Provide the [X, Y] coordinate of the cell's center where the given text is located.  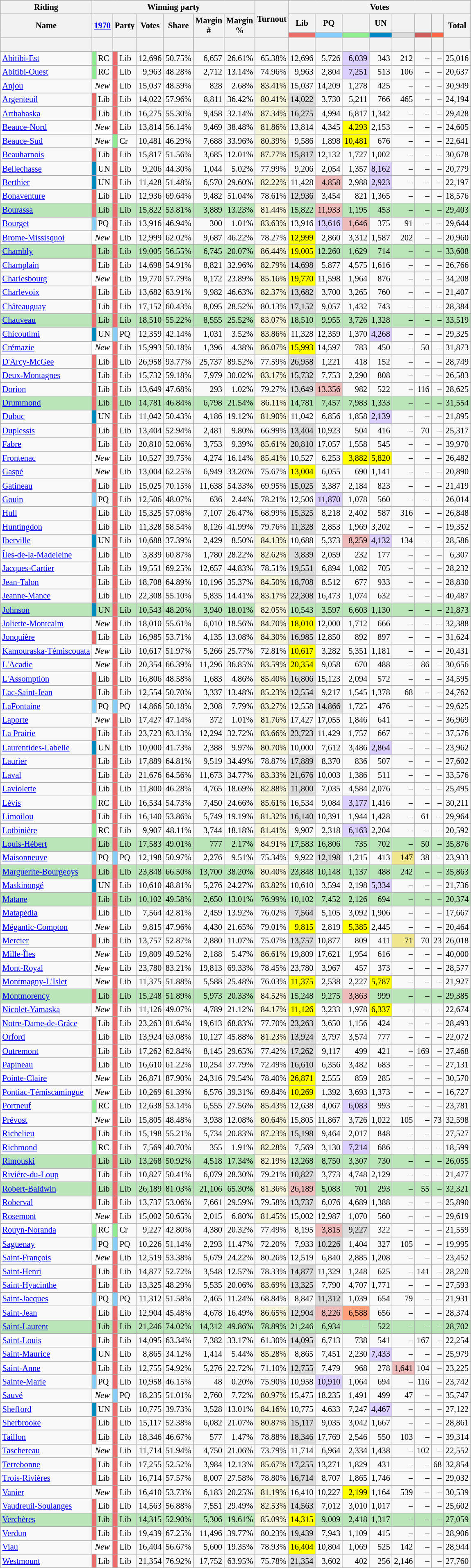
4,689 [356, 1203]
29,385 [457, 996]
476 [381, 706]
14,312 [209, 1327]
21.12% [239, 1010]
3,797 [329, 1037]
32.72% [239, 734]
545 [381, 444]
Pointe-Claire [46, 1079]
Taschereau [46, 1451]
52.90% [179, 1520]
667 [381, 734]
21,477 [457, 1175]
27.56% [239, 1106]
7,688 [209, 141]
86 [423, 665]
Gatineau [46, 486]
66.99% [271, 431]
63.13% [179, 734]
66.39% [179, 665]
Duplessis [46, 431]
82.05% [271, 610]
21,419 [457, 486]
Trois-Rivières [46, 1478]
3,312 [356, 238]
1,357 [356, 169]
1,829 [356, 1464]
54.92% [179, 1368]
4,994 [329, 113]
81.64% [179, 1023]
24,762 [457, 693]
Saint-Anne [46, 1368]
683 [381, 1065]
48.58% [179, 679]
Matane [46, 899]
1,333 [381, 403]
1,865 [356, 1478]
416 [381, 431]
11.47% [239, 1244]
79.54% [239, 1079]
2,481 [209, 431]
49.58% [179, 899]
17.34% [239, 1161]
1,069 [356, 1547]
11,598 [329, 279]
9.80% [239, 431]
2,054 [329, 169]
18.56% [239, 623]
Châteauguay [46, 306]
28,232 [457, 569]
12,657 [209, 569]
65.30% [239, 1189]
2,094 [356, 679]
4,750 [209, 1451]
Laporte [46, 720]
7,983 [356, 403]
2,198 [356, 886]
3,602 [329, 1561]
51.58% [179, 1299]
84.52% [271, 996]
81.23% [271, 1037]
968 [356, 1368]
10,196 [209, 582]
18.69% [239, 789]
56.14% [179, 127]
828 [209, 86]
7,035 [329, 789]
23,933 [457, 858]
10,391 [329, 816]
29,625 [457, 706]
511 [381, 775]
72.81% [271, 651]
51.88% [179, 982]
26,055 [457, 1161]
6,894 [329, 569]
Viau [46, 1547]
18,576 [457, 196]
3,685 [209, 155]
85.09% [271, 1520]
27,468 [457, 1051]
2,885 [356, 1258]
2,880 [209, 940]
232 [356, 555]
1,964 [356, 279]
2.17% [239, 844]
23,742 [457, 1382]
28.52% [239, 306]
836 [356, 761]
80.23% [271, 1534]
44.83% [239, 569]
6,083 [356, 1106]
79.76% [271, 527]
48.20% [179, 610]
56.88% [179, 1506]
20.25% [239, 1492]
3,265 [356, 292]
89.52% [239, 362]
Bonaventure [46, 196]
2,153 [381, 127]
783 [356, 348]
Saint-Hyacinthe [46, 1285]
41.73% [179, 748]
5.44% [239, 1354]
4,430 [209, 927]
2,402 [356, 513]
27,760 [457, 1561]
6,253 [329, 458]
48.81% [179, 886]
2,804 [329, 72]
76.99% [271, 899]
Laval [46, 775]
Crémazie [46, 348]
1,616 [381, 265]
20,960 [457, 238]
26,018 [457, 940]
11,296 [209, 665]
Mont-Royal [46, 968]
13,271 [329, 1464]
11,933 [329, 210]
300 [209, 224]
36.85% [239, 665]
1,646 [356, 224]
7,012 [329, 1506]
0.20% [239, 1382]
18,599 [457, 1147]
453 [381, 210]
3,130 [329, 1147]
31,873 [457, 348]
68.99% [271, 513]
Kamouraska-Témiscouata [46, 651]
Jacques-Cartier [46, 569]
22,674 [457, 1010]
1,978 [356, 1010]
1,432 [356, 306]
421 [381, 1051]
31,554 [457, 403]
Saint-Maurice [46, 1354]
8,145 [209, 1051]
55.21% [179, 1133]
5,334 [381, 886]
80.40% [271, 872]
1,969 [356, 527]
5,600 [209, 1547]
28,906 [457, 1534]
27,122 [457, 1409]
28,586 [457, 541]
13,700 [209, 872]
5,734 [209, 1133]
11,867 [329, 1120]
55.61% [179, 623]
48 [209, 1382]
177 [381, 555]
29,403 [457, 210]
Saint-Henri [46, 1271]
431 [381, 1464]
4,186 [209, 417]
25,495 [457, 789]
53.71% [179, 637]
2,230 [356, 1354]
27,602 [457, 761]
Laurier [46, 761]
85.23% [271, 693]
106 [403, 72]
3,693 [356, 1092]
26,583 [457, 375]
12.13% [239, 1464]
2,418 [356, 1520]
16.14% [239, 458]
49.01% [179, 844]
10,923 [329, 431]
25.48% [239, 982]
69.84% [271, 1092]
666 [381, 623]
5,211 [356, 100]
20,779 [457, 169]
78.87% [271, 761]
1,906 [381, 913]
30,539 [457, 1492]
Robert-Baldwin [46, 1189]
28.30% [239, 1175]
Brome-Missisquoi [46, 238]
1,944 [356, 816]
45.48% [179, 1313]
8,162 [381, 169]
2,188 [209, 954]
8,750 [329, 1161]
12.57% [239, 1271]
83.33% [271, 775]
3,574 [356, 1037]
Fabre [46, 444]
3,882 [356, 458]
1,195 [356, 210]
83.21% [179, 968]
81.36% [271, 1189]
1,248 [356, 1271]
63.91% [179, 292]
19.19% [239, 816]
28.22% [239, 555]
76.03% [271, 982]
9,035 [329, 1423]
61.39% [179, 1092]
2,650 [209, 899]
152 [381, 362]
3,307 [356, 1161]
33.26% [239, 472]
77.42% [271, 1051]
1,039 [356, 1299]
Laviolette [46, 789]
3,967 [329, 968]
Dorion [46, 389]
17,057 [329, 444]
81.44% [271, 210]
83.07% [271, 320]
7,251 [356, 72]
59.18% [179, 375]
9,519 [209, 761]
6.80% [239, 1216]
7,107 [209, 513]
1,064 [356, 1382]
40,000 [457, 954]
33.17% [239, 1340]
77.49% [271, 1230]
51.14% [179, 1244]
676 [381, 141]
7,790 [329, 1285]
402 [356, 1561]
Jeanne-Mance [46, 596]
53.06% [179, 1203]
38.20% [239, 872]
51.97% [179, 651]
83.27% [271, 706]
2,445 [381, 927]
Verdun [46, 1534]
Sauvé [46, 1396]
327 [381, 1244]
20,464 [457, 927]
26.61% [239, 58]
Argenteuil [46, 100]
11,638 [209, 486]
29,032 [457, 1478]
L'Acadie [46, 665]
23,452 [457, 1258]
6,307 [457, 555]
32,598 [457, 1120]
22,552 [457, 1451]
33,576 [457, 775]
9,009 [329, 1520]
1,373 [381, 1092]
202 [403, 238]
26,766 [457, 265]
242 [403, 872]
57.57% [179, 1478]
4,467 [381, 1409]
5,835 [209, 596]
513 [381, 72]
12.08% [239, 1120]
LaFontaine [46, 706]
34.77% [239, 775]
Anjou [46, 86]
66.50% [179, 872]
Notre-Dame-de-Grâce [46, 1023]
8,259 [356, 541]
616 [381, 954]
1,667 [381, 1423]
5,351 [356, 651]
81.86% [271, 127]
87.34% [271, 113]
2,318 [329, 830]
51.94% [179, 1451]
1,221 [329, 362]
2,459 [209, 913]
21,931 [457, 1299]
6,745 [209, 251]
2,126 [356, 899]
18.18% [239, 830]
7.79% [239, 706]
3,482 [356, 1065]
10,227 [329, 1492]
34,208 [457, 279]
39.31% [239, 1092]
411 [381, 940]
76.02% [271, 913]
Chambly [46, 251]
69.33% [239, 968]
808 [381, 375]
Lotbinière [46, 830]
848 [381, 1133]
27,131 [457, 1065]
5,306 [209, 1520]
81.76% [271, 720]
1,858 [356, 417]
933 [381, 582]
2,334 [356, 1451]
4,380 [209, 1230]
29,644 [457, 224]
6,603 [356, 610]
20,637 [457, 72]
418 [356, 362]
29,428 [457, 113]
2,923 [381, 182]
80.64% [271, 1120]
22.72% [239, 1368]
46.15% [179, 1382]
64.81% [179, 761]
83.41% [271, 86]
7,753 [329, 375]
450 [381, 348]
56.55% [179, 251]
82.28% [271, 1147]
9,057 [329, 306]
78.89% [271, 1327]
2,546 [356, 1437]
3,744 [209, 830]
142 [403, 1547]
1,002 [381, 155]
2,538 [329, 982]
9,084 [329, 803]
49.07% [179, 1010]
25,317 [457, 431]
3,650 [329, 1023]
Saguenay [46, 1244]
7,943 [329, 1534]
37.39% [179, 541]
19.61% [239, 1520]
30,570 [457, 1079]
85.67% [271, 1464]
4,268 [381, 334]
Taillon [46, 1437]
12.01% [239, 155]
29,325 [457, 334]
53.73% [179, 1492]
1,396 [209, 348]
78.80% [271, 1478]
Mercier [46, 940]
1,725 [356, 706]
Charlesbourg [46, 279]
37.79% [239, 1065]
Rosemont [46, 1216]
1,317 [381, 1520]
859 [356, 1079]
52.06% [179, 444]
14,209 [329, 86]
457 [356, 968]
85.16% [271, 279]
8,226 [329, 1313]
2,864 [381, 748]
9,922 [302, 858]
Chauveau [46, 320]
1,156 [356, 1023]
37,576 [457, 734]
65.38% [271, 58]
83.63% [271, 224]
86.07% [271, 348]
55.22% [179, 320]
20,431 [457, 651]
87.23% [271, 1133]
4,518 [209, 1161]
50.43% [179, 417]
10,877 [329, 940]
24.27% [239, 886]
465 [403, 100]
79.01% [271, 927]
D'Arcy-McGee [46, 362]
413 [381, 858]
72.49% [271, 1065]
3,282 [329, 651]
6,356 [329, 1065]
28,702 [457, 1327]
1,070 [356, 1216]
507 [381, 761]
Outremont [46, 1051]
32,854 [457, 1464]
52.52% [179, 1464]
9,687 [209, 238]
1,044 [209, 169]
1,208 [381, 1258]
5.47% [239, 954]
11.24% [239, 1299]
32.96% [239, 265]
Mégantic-Compton [46, 927]
1970 [102, 26]
72.20% [271, 1244]
19.12% [239, 417]
2,059 [329, 555]
78.40% [271, 1079]
71.10% [271, 1368]
80.87% [271, 1423]
13.23% [239, 210]
4,067 [329, 1106]
278 [381, 1368]
1,031 [209, 334]
3,700 [329, 292]
84.17% [271, 1010]
Abitibi-Ouest [46, 72]
641 [381, 720]
78.51% [271, 569]
Louis-Hébert [46, 844]
1,780 [209, 555]
51.89% [179, 996]
3,548 [209, 1271]
2,184 [356, 486]
2,204 [381, 830]
60.87% [179, 555]
670 [356, 665]
20.33% [239, 996]
68.83% [239, 1023]
Maskinongé [46, 886]
7,457 [329, 403]
19,613 [209, 1023]
3,889 [209, 210]
84.70% [271, 623]
82.19% [271, 1161]
82.37% [271, 292]
41.99% [239, 527]
Bourassa [46, 210]
Sainte-Marie [46, 1382]
6,934 [329, 1327]
28,830 [457, 582]
Rouyn-Noranda [46, 1230]
21,559 [457, 1230]
81.45% [271, 1216]
19,813 [209, 968]
738 [356, 1340]
85.43% [271, 1106]
2,015 [209, 1216]
577 [209, 1437]
Orford [46, 1037]
743 [381, 306]
12,294 [209, 734]
Share [179, 26]
42.81% [179, 913]
25,602 [457, 1506]
Montmagny-L'Islet [46, 982]
20.06% [239, 1285]
1,629 [356, 251]
28,493 [457, 1023]
Laurentides-Labelle [46, 748]
61 [423, 816]
48.48% [179, 1120]
6,570 [209, 182]
Bourget [46, 224]
30,949 [457, 86]
Winning party [173, 7]
7,479 [329, 1368]
33,608 [457, 251]
Îles-de-la-Madeleine [46, 555]
53.81% [179, 210]
69.95% [271, 486]
77.70% [271, 1023]
1,771 [381, 1285]
1.47% [239, 1437]
52.87% [179, 940]
Iberville [46, 541]
Maisonneuve [46, 858]
415 [381, 1534]
Rimouski [46, 1161]
6,949 [209, 472]
79.27% [271, 389]
4,575 [356, 265]
809 [356, 940]
702 [381, 844]
4.38% [239, 348]
2,388 [209, 748]
Matapédia [46, 913]
701 [356, 1189]
54.33% [239, 486]
3,202 [381, 527]
690 [356, 472]
15,123 [329, 679]
16,727 [457, 1092]
24,605 [457, 127]
51.01% [179, 1396]
78.88% [271, 1437]
26,482 [457, 458]
3,863 [356, 996]
2,308 [209, 706]
3,454 [329, 196]
1,558 [356, 444]
Turnout [271, 19]
Margin# [209, 26]
3,233 [329, 1010]
7,979 [209, 375]
28,861 [457, 1423]
10,804 [329, 1547]
81.19% [271, 1492]
4,135 [209, 637]
8,811 [209, 100]
9,586 [302, 141]
48.11% [179, 830]
4,707 [356, 1285]
27,527 [457, 1133]
686 [381, 1147]
20.32% [239, 1230]
10,910 [329, 1382]
5,266 [209, 651]
1,181 [381, 651]
49.52% [179, 954]
Lévis [46, 803]
13,356 [329, 389]
7,382 [209, 1340]
Chicoutimi [46, 334]
32.14% [239, 113]
1,082 [356, 569]
1,328 [381, 320]
46.28% [179, 789]
26.47% [239, 513]
Limoilou [46, 816]
1,416 [381, 803]
1,017 [381, 1506]
75.07% [271, 940]
6,798 [209, 403]
2,760 [209, 1396]
23,962 [457, 748]
22,072 [457, 1037]
654 [381, 1299]
15,475 [302, 1396]
79 [403, 1299]
83.59% [271, 665]
9,058 [329, 665]
78.93% [271, 1547]
Terrebonne [46, 1464]
4,132 [381, 541]
Westmount [46, 1561]
80.26% [271, 1258]
28,749 [457, 362]
40.70% [179, 1147]
999 [381, 996]
714 [381, 251]
47.96% [179, 927]
39,314 [457, 1437]
636 [209, 499]
30,678 [457, 155]
Montmorency [46, 996]
1,164 [381, 1492]
75.67% [271, 472]
Richelieu [46, 1133]
375 [381, 224]
1,727 [356, 155]
46.63% [239, 292]
78.27% [271, 238]
36,969 [457, 720]
84.13% [271, 541]
525 [381, 1547]
7,661 [209, 1203]
2,819 [329, 927]
Verchères [46, 1520]
51.56% [179, 155]
52.72% [179, 1271]
32,388 [457, 623]
Deux-Montagnes [46, 375]
79.21% [271, 1175]
5,588 [209, 982]
103 [403, 1437]
5,973 [209, 996]
4,765 [209, 789]
80.41% [271, 100]
147 [403, 858]
1,215 [356, 858]
1,370 [356, 334]
4,858 [329, 182]
6,840 [329, 1258]
47.68% [179, 389]
4,678 [209, 1313]
54.91% [179, 265]
8,095 [209, 306]
5,749 [209, 816]
93.77% [179, 362]
Pontiac-Témiscamingue [46, 1092]
70.15% [179, 486]
62.02% [179, 238]
Richmond [46, 1147]
656 [381, 1313]
373 [381, 968]
83.66% [271, 734]
82.53% [271, 1506]
3,042 [356, 1423]
12,850 [329, 637]
83.86% [271, 334]
355 [209, 1147]
83.82% [271, 886]
1,392 [329, 1092]
2,076 [381, 789]
32,321 [457, 1189]
28,220 [457, 1271]
572 [381, 679]
6,163 [356, 830]
57.79% [179, 279]
Abitibi-Est [46, 58]
2,017 [356, 1133]
36.42% [239, 100]
Mille-Îles [46, 954]
75.78% [271, 1561]
46.67% [179, 1437]
78.33% [271, 1271]
Saint-François [46, 1258]
11,870 [329, 499]
Party [125, 26]
56.67% [179, 1547]
45.88% [239, 1037]
21,736 [457, 886]
82.88% [271, 789]
8,707 [329, 1478]
1,386 [356, 775]
1,109 [356, 1534]
19.35% [239, 1547]
2,293 [209, 1244]
256 [381, 1561]
4,345 [329, 127]
28,625 [457, 389]
10,254 [209, 1065]
25,979 [457, 1354]
8,195 [302, 1230]
5,105 [329, 913]
68.84% [271, 1299]
28,374 [457, 1313]
75.90% [271, 1382]
5,083 [329, 1189]
9,275 [329, 996]
424 [381, 1023]
4,293 [356, 127]
1,438 [381, 1451]
Prévost [46, 1120]
86.61% [271, 954]
285 [381, 1079]
7,214 [356, 1147]
Charlevoix [46, 292]
13.14% [239, 72]
55.30% [179, 113]
3,773 [329, 1175]
5.02% [239, 169]
3.52% [239, 334]
1,365 [381, 196]
78.61% [271, 196]
3,940 [209, 610]
20,374 [457, 899]
6,964 [329, 1451]
3,177 [356, 803]
34,595 [457, 679]
80.70% [271, 748]
9,117 [329, 1051]
Portneuf [46, 1106]
760 [381, 292]
993 [381, 1106]
84.16% [271, 1409]
4,274 [209, 458]
48.29% [179, 1285]
Berthier [46, 182]
1,954 [356, 954]
4,748 [356, 1175]
3,753 [209, 444]
1,545 [356, 693]
85.41% [271, 458]
71 [403, 940]
82.62% [271, 555]
55.10% [179, 596]
63.95% [239, 1561]
16,473 [329, 596]
61.30% [271, 1340]
5,373 [329, 541]
25,890 [457, 1203]
50.41% [179, 1175]
30,656 [457, 665]
39.73% [179, 1409]
1,491 [356, 1396]
541 [381, 1340]
1,130 [381, 610]
78.21% [271, 499]
58.54% [179, 527]
84.50% [271, 582]
46.94% [179, 224]
9,469 [209, 127]
34.49% [239, 761]
18.01% [239, 610]
6,055 [329, 472]
29,619 [457, 1216]
7,247 [356, 1409]
22,641 [457, 141]
29,964 [457, 816]
6,576 [209, 1092]
322 [381, 1230]
1,641 [403, 1368]
33.96% [239, 141]
2,227 [356, 982]
12,132 [329, 155]
9,458 [209, 113]
9.51% [239, 858]
Saint-Jean [46, 1313]
50.92% [179, 1161]
80.97% [271, 1396]
1,587 [381, 238]
8,172 [209, 279]
735 [356, 844]
12,558 [302, 706]
9,464 [329, 1133]
1,846 [356, 720]
63.34% [179, 1340]
1,414 [209, 1354]
28,944 [457, 1547]
3,337 [209, 693]
83.69% [271, 1285]
5,820 [381, 458]
539 [403, 1492]
5,877 [329, 265]
141 [423, 1271]
4,584 [356, 789]
28,577 [457, 968]
24,194 [457, 100]
23,225 [457, 1368]
821 [356, 196]
40,487 [457, 596]
3,528 [209, 1409]
76.92% [179, 1561]
67.25% [179, 1534]
26,848 [457, 513]
897 [381, 637]
Gouin [46, 499]
Beauharnois [46, 155]
6,817 [356, 113]
21,106 [209, 1189]
35,863 [457, 872]
38.48% [239, 127]
8,821 [209, 265]
10,127 [209, 1037]
17,621 [329, 954]
3,938 [209, 1120]
77.99% [271, 169]
50.70% [179, 693]
54.73% [179, 803]
85.28% [271, 1354]
20,890 [457, 472]
1,074 [356, 596]
13,616 [329, 224]
2,290 [356, 375]
Marguerite-Bourgeoys [46, 872]
7,933 [302, 1244]
64.56% [179, 775]
29.60% [239, 182]
53.14% [179, 1106]
50.75% [179, 58]
550 [381, 1437]
11,496 [209, 1534]
Jean-Talon [46, 582]
22,197 [457, 182]
1,404 [356, 1244]
169 [423, 1051]
Sherbrooke [46, 1423]
6,079 [209, 1175]
81.90% [271, 417]
3,486 [356, 748]
81.41% [271, 830]
3,010 [356, 1506]
49.86% [239, 1327]
24.22% [239, 1258]
42.14% [179, 334]
78.45% [271, 968]
Champlain [46, 265]
2,988 [356, 182]
24.66% [239, 803]
Jonquière [46, 637]
48.07% [179, 499]
57.96% [179, 100]
2,276 [209, 858]
21,407 [457, 292]
46.84% [179, 403]
625 [381, 1271]
53.38% [179, 1258]
2,146 [403, 1561]
25,016 [457, 58]
Riding [46, 7]
61.22% [179, 1065]
Joliette-Montcalm [46, 623]
9,955 [329, 320]
372 [209, 720]
69.25% [179, 569]
3,984 [209, 1464]
84.91% [271, 844]
9.97% [239, 748]
8,370 [329, 761]
21,873 [457, 610]
8,555 [209, 320]
Roberval [46, 1203]
86.11% [271, 403]
20,592 [457, 830]
77.59% [271, 362]
1,388 [381, 1203]
30.02% [239, 375]
64.89% [179, 582]
6,713 [329, 1340]
316 [403, 513]
Johnson [46, 610]
7,433 [381, 1354]
Saint-Laurent [46, 1327]
39.75% [179, 458]
3,597 [329, 610]
1,683 [209, 679]
69.64% [179, 196]
5,787 [381, 982]
38 [423, 858]
4,633 [329, 1409]
5,726 [329, 58]
Shefford [46, 1409]
75.34% [271, 858]
3,092 [356, 913]
21.54% [239, 403]
51.48% [179, 182]
982 [356, 389]
Nicolet-Yamaska [46, 1010]
3,815 [329, 1230]
48.28% [179, 72]
23 [437, 940]
2,555 [329, 1079]
7,451 [329, 1354]
1,342 [381, 113]
Hull [46, 513]
22,254 [457, 1340]
2.44% [239, 499]
63.08% [179, 1037]
1,278 [356, 86]
13.92% [239, 913]
19,352 [457, 527]
Margin% [239, 26]
74.96% [271, 72]
25.52% [239, 320]
19,995 [457, 1244]
9,482 [209, 196]
2,139 [381, 417]
29.49% [239, 1506]
50.65% [179, 1216]
102 [423, 1451]
1,898 [329, 141]
25.77% [239, 651]
2,853 [329, 527]
27,593 [457, 1285]
28,384 [457, 306]
8,007 [209, 1478]
9,217 [329, 693]
1,022 [381, 1120]
55 [423, 1189]
13.08% [239, 637]
Frontenac [46, 458]
Papineau [46, 1065]
8,512 [329, 582]
705 [381, 569]
50.97% [179, 858]
1.02% [239, 389]
1,746 [381, 1478]
81.03% [179, 1189]
167 [423, 1340]
1,078 [356, 499]
47 [403, 1396]
16.49% [239, 1313]
6,082 [209, 1423]
3,730 [329, 100]
10,003 [329, 775]
21,927 [457, 982]
14,597 [329, 348]
91 [403, 224]
17,055 [329, 720]
31,624 [457, 637]
6,010 [209, 623]
34.12% [179, 1354]
80.39% [271, 141]
2.68% [239, 86]
13.48% [239, 693]
12,260 [329, 251]
1,141 [381, 472]
677 [356, 582]
44.30% [179, 169]
343 [381, 58]
2,712 [209, 72]
5,535 [209, 1285]
7.72% [239, 1396]
6,039 [356, 58]
Saint-Louis [46, 1340]
1,428 [381, 816]
35,747 [457, 1396]
1,378 [381, 693]
12,000 [329, 623]
8,847 [302, 1299]
6,856 [329, 417]
35,876 [457, 844]
17,769 [329, 1437]
6,183 [209, 1492]
5,385 [356, 927]
35.37% [239, 582]
La Prairie [46, 734]
876 [381, 279]
2,129 [381, 1175]
46.22% [239, 238]
1,757 [356, 734]
Vanier [46, 1492]
11,329 [329, 1271]
82.79% [271, 265]
8.50% [239, 541]
4,789 [209, 1010]
6,555 [209, 1106]
73 [437, 1120]
30,211 [457, 803]
14.41% [239, 596]
17,667 [457, 913]
23.89% [239, 279]
86.65% [271, 1313]
29.65% [239, 1051]
74.02% [179, 1327]
17,752 [209, 1561]
27.58% [239, 1478]
57.08% [179, 513]
Huntingdon [46, 527]
Rivière-du-Loup [46, 1175]
39.77% [239, 1534]
10,148 [329, 872]
425 [381, 86]
52.94% [179, 431]
Dubuc [46, 417]
60.43% [179, 306]
Drummond [46, 403]
Beauce-Sud [46, 141]
79.58% [271, 1203]
21,895 [457, 417]
2,465 [209, 1299]
39,970 [457, 444]
25,737 [209, 362]
4.86% [239, 679]
20.07% [239, 251]
21.65% [239, 927]
8,218 [329, 513]
51.04% [239, 196]
87.90% [179, 1079]
87.77% [271, 155]
52.38% [179, 1423]
23,781 [457, 1106]
Bellechasse [46, 169]
11.07% [239, 940]
85.40% [271, 679]
8,126 [209, 527]
20.83% [239, 1133]
632 [381, 596]
21.07% [239, 1423]
Name [46, 26]
1,712 [356, 623]
27,059 [457, 1520]
823 [381, 486]
Vaudreuil-Soulanges [46, 1506]
6,657 [209, 58]
26,014 [457, 499]
9,982 [209, 292]
84.30% [271, 637]
892 [356, 637]
587 [381, 513]
7,612 [329, 748]
62.25% [179, 472]
Beauce-Nord [46, 127]
48.59% [179, 86]
42.80% [179, 1230]
73.79% [271, 1451]
Saint-Jacques [46, 1299]
L'Assomption [46, 679]
6,588 [356, 1313]
29.59% [239, 1203]
104 [423, 1368]
Total [457, 26]
80.13% [271, 306]
1,137 [356, 872]
7,551 [209, 1506]
212 [403, 58]
766 [381, 100]
47.14% [179, 720]
2,860 [329, 238]
Arthabaska [46, 113]
730 [381, 1161]
Gaspé [46, 472]
5,679 [209, 1258]
81.32% [271, 816]
62.84% [179, 1051]
12,987 [329, 1216]
134 [403, 541]
11,429 [329, 734]
21.06% [239, 1451]
7,450 [209, 803]
11,673 [209, 775]
82.22% [271, 182]
33,519 [457, 320]
86.44% [271, 251]
1.91% [239, 1147]
504 [356, 431]
Lac-Saint-Jean [46, 693]
3,387 [329, 486]
6,076 [329, 1203]
2,429 [209, 541]
6,337 [381, 1010]
53.86% [179, 816]
7,452 [329, 899]
3,594 [329, 886]
46.29% [179, 141]
24,316 [209, 1079]
2,199 [356, 1492]
9.39% [239, 444]
